Return (x, y) of the center of cell containing provided text 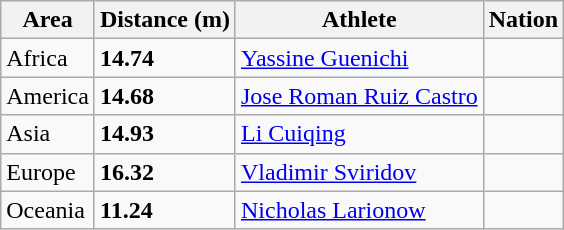
Europe (48, 172)
Oceania (48, 210)
Li Cuiqing (359, 134)
Africa (48, 58)
Asia (48, 134)
Nation (523, 20)
14.74 (164, 58)
Vladimir Sviridov (359, 172)
16.32 (164, 172)
Yassine Guenichi (359, 58)
Jose Roman Ruiz Castro (359, 96)
Area (48, 20)
America (48, 96)
14.68 (164, 96)
14.93 (164, 134)
11.24 (164, 210)
Athlete (359, 20)
Nicholas Larionow (359, 210)
Distance (m) (164, 20)
